Scan for the cell matching the given text and deliver its [x, y] coordinate at center. 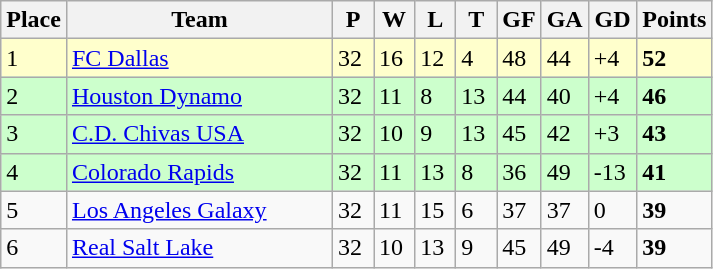
T [476, 20]
Houston Dynamo [199, 96]
L [436, 20]
Los Angeles Galaxy [199, 210]
3 [34, 134]
-13 [612, 172]
W [394, 20]
0 [612, 210]
2 [34, 96]
41 [674, 172]
Real Salt Lake [199, 248]
40 [564, 96]
C.D. Chivas USA [199, 134]
48 [519, 58]
46 [674, 96]
1 [34, 58]
FC Dallas [199, 58]
Team [199, 20]
5 [34, 210]
+3 [612, 134]
-4 [612, 248]
GF [519, 20]
42 [564, 134]
P [354, 20]
Points [674, 20]
GD [612, 20]
Place [34, 20]
Colorado Rapids [199, 172]
GA [564, 20]
52 [674, 58]
15 [436, 210]
12 [436, 58]
16 [394, 58]
36 [519, 172]
43 [674, 134]
